Find where the given text appears and provide that cell's center as [X, Y] coordinate. 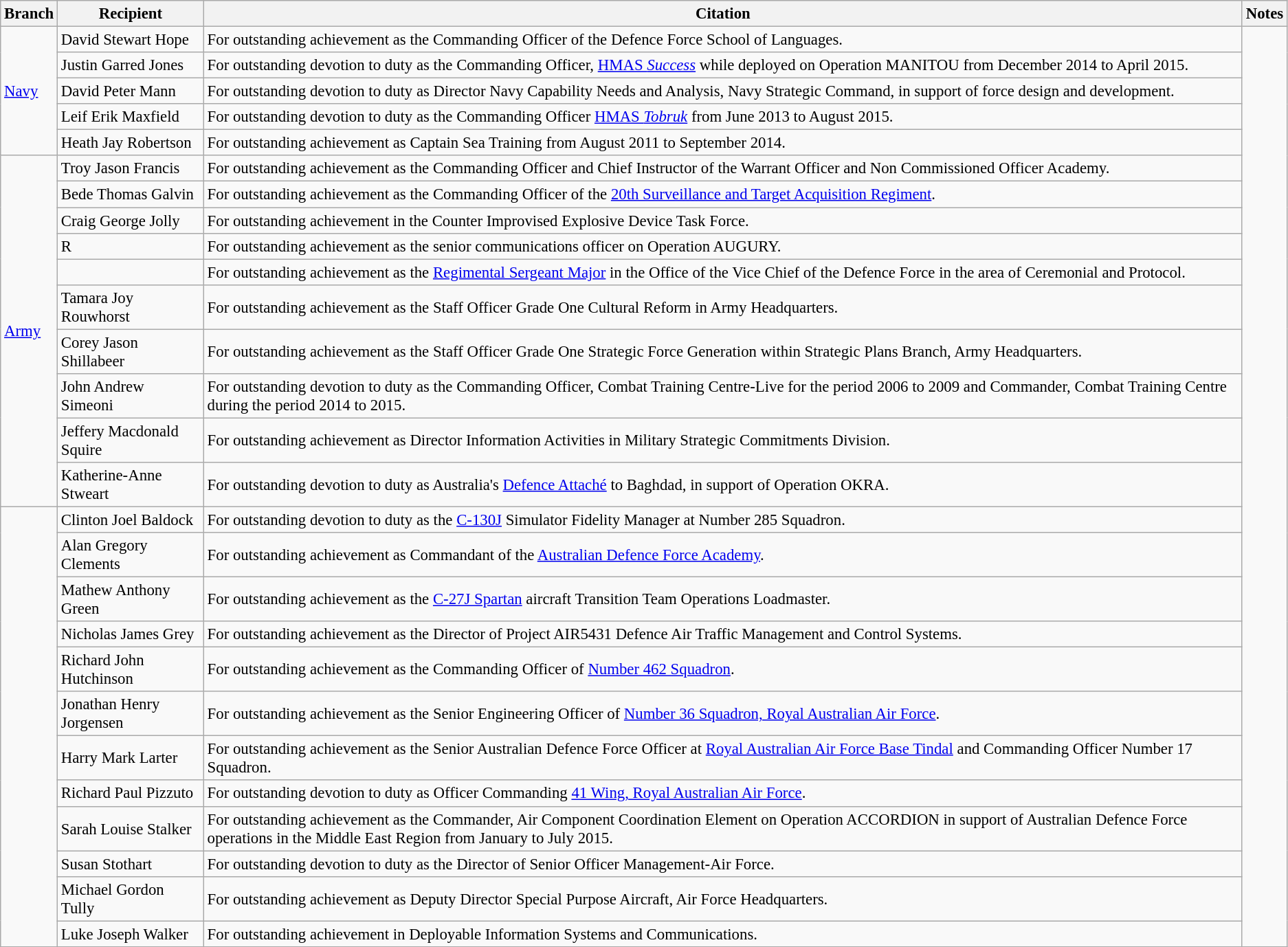
Mathew Anthony Green [131, 599]
Katherine-Anne Stweart [131, 485]
For outstanding achievement as the Commanding Officer and Chief Instructor of the Warrant Officer and Non Commissioned Officer Academy. [723, 168]
Troy Jason Francis [131, 168]
Army [29, 331]
Navy [29, 91]
For outstanding achievement as Deputy Director Special Purpose Aircraft, Air Force Headquarters. [723, 899]
Leif Erik Maxfield [131, 117]
Jeffery Macdonald Squire [131, 440]
For outstanding achievement as the Commanding Officer of Number 462 Squadron. [723, 669]
For outstanding devotion to duty as Australia's Defence Attaché to Baghdad, in support of Operation OKRA. [723, 485]
For outstanding achievement as the Staff Officer Grade One Strategic Force Generation within Strategic Plans Branch, Army Headquarters. [723, 352]
For outstanding devotion to duty as Director Navy Capability Needs and Analysis, Navy Strategic Command, in support of force design and development. [723, 91]
Alan Gregory Clements [131, 555]
For outstanding devotion to duty as the Commanding Officer HMAS Tobruk from June 2013 to August 2015. [723, 117]
For outstanding achievement as the Commanding Officer of the Defence Force School of Languages. [723, 40]
Harry Mark Larter [131, 759]
Luke Joseph Walker [131, 934]
John Andrew Simeoni [131, 396]
Clinton Joel Baldock [131, 520]
Heath Jay Robertson [131, 143]
For outstanding achievement as Commandant of the Australian Defence Force Academy. [723, 555]
Nicholas James Grey [131, 634]
For outstanding achievement as the senior communications officer on Operation AUGURY. [723, 246]
For outstanding devotion to duty as the Commanding Officer, HMAS Success while deployed on Operation MANITOU from December 2014 to April 2015. [723, 65]
R [131, 246]
For outstanding achievement as Captain Sea Training from August 2011 to September 2014. [723, 143]
For outstanding achievement in Deployable Information Systems and Communications. [723, 934]
David Peter Mann [131, 91]
Notes [1265, 14]
For outstanding devotion to duty as the C-130J Simulator Fidelity Manager at Number 285 Squadron. [723, 520]
David Stewart Hope [131, 40]
Branch [29, 14]
Craig George Jolly [131, 221]
For outstanding devotion to duty as Officer Commanding 41 Wing, Royal Australian Air Force. [723, 794]
For outstanding achievement as the Commanding Officer of the 20th Surveillance and Target Acquisition Regiment. [723, 194]
For outstanding devotion to duty as the Director of Senior Officer Management-Air Force. [723, 864]
Richard Paul Pizzuto [131, 794]
For outstanding achievement as the C-27J Spartan aircraft Transition Team Operations Loadmaster. [723, 599]
Michael Gordon Tully [131, 899]
Bede Thomas Galvin [131, 194]
For outstanding achievement as Director Information Activities in Military Strategic Commitments Division. [723, 440]
For outstanding achievement as the Director of Project AIR5431 Defence Air Traffic Management and Control Systems. [723, 634]
For outstanding achievement as the Senior Engineering Officer of Number 36 Squadron, Royal Australian Air Force. [723, 713]
Richard John Hutchinson [131, 669]
Susan Stothart [131, 864]
Sarah Louise Stalker [131, 829]
Citation [723, 14]
For outstanding achievement in the Counter Improvised Explosive Device Task Force. [723, 221]
Recipient [131, 14]
Justin Garred Jones [131, 65]
Jonathan Henry Jorgensen [131, 713]
Corey Jason Shillabeer [131, 352]
Tamara Joy Rouwhorst [131, 307]
For outstanding achievement as the Staff Officer Grade One Cultural Reform in Army Headquarters. [723, 307]
